Search for the cell housing the specified text and yield its [x, y] center coordinate. 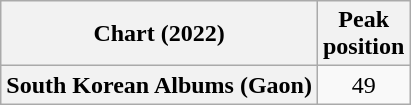
South Korean Albums (Gaon) [160, 85]
Peakposition [363, 34]
Chart (2022) [160, 34]
49 [363, 85]
